Return (X, Y) of the center of cell containing provided text 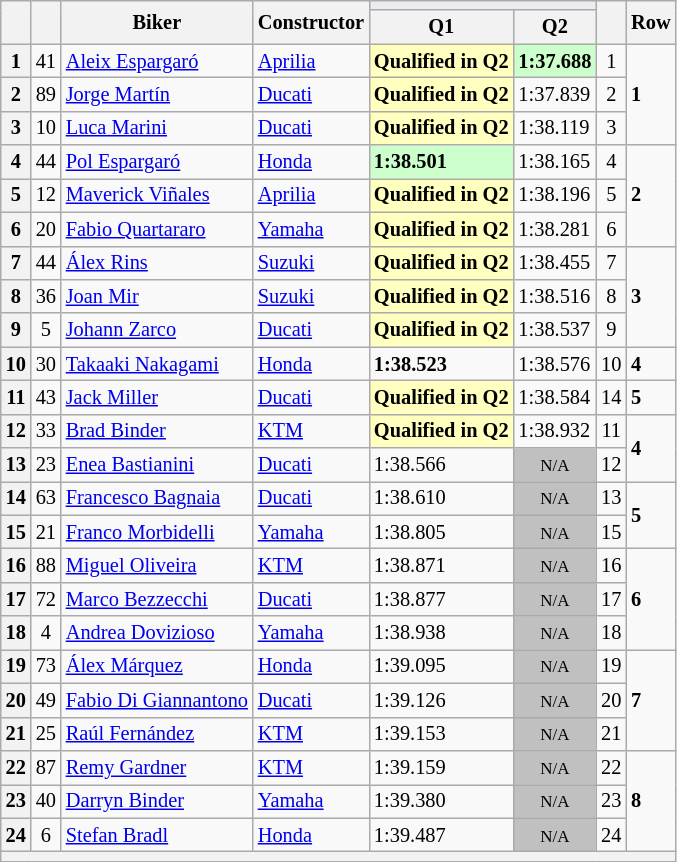
1:38.576 (554, 364)
Aleix Espargaró (157, 61)
1:38.566 (441, 465)
Jack Miller (157, 397)
1:39.095 (441, 666)
1:39.126 (441, 700)
1:38.805 (441, 532)
Miguel Oliveira (157, 565)
Raúl Fernández (157, 734)
25 (46, 734)
89 (46, 94)
73 (46, 666)
40 (46, 801)
Q1 (441, 27)
Álex Rins (157, 263)
1:38.523 (441, 364)
87 (46, 767)
1:39.159 (441, 767)
Stefan Bradl (157, 835)
1:38.165 (554, 162)
Francesco Bagnaia (157, 498)
63 (46, 498)
Maverick Viñales (157, 195)
Pol Espargaró (157, 162)
1:38.584 (554, 397)
1:38.281 (554, 229)
Marco Bezzecchi (157, 599)
Johann Zarco (157, 330)
Brad Binder (157, 431)
Biker (157, 22)
Remy Gardner (157, 767)
Darryn Binder (157, 801)
Joan Mir (157, 296)
Fabio Di Giannantono (157, 700)
Takaaki Nakagami (157, 364)
1:38.196 (554, 195)
30 (46, 364)
1:39.153 (441, 734)
72 (46, 599)
Luca Marini (157, 128)
1:38.610 (441, 498)
Jorge Martín (157, 94)
1:37.839 (554, 94)
1:39.487 (441, 835)
1:38.932 (554, 431)
1:38.119 (554, 128)
1:38.877 (441, 599)
1:38.537 (554, 330)
1:38.455 (554, 263)
49 (46, 700)
1:38.501 (441, 162)
Fabio Quartararo (157, 229)
Andrea Dovizioso (157, 633)
1:37.688 (554, 61)
33 (46, 431)
Enea Bastianini (157, 465)
1:39.380 (441, 801)
Row (650, 22)
Q2 (554, 27)
43 (46, 397)
1:38.516 (554, 296)
36 (46, 296)
1:38.938 (441, 633)
Franco Morbidelli (157, 532)
41 (46, 61)
Álex Márquez (157, 666)
88 (46, 565)
1:38.871 (441, 565)
Constructor (311, 22)
